Output the [x, y] coordinate of the center of the cell containing the given text.  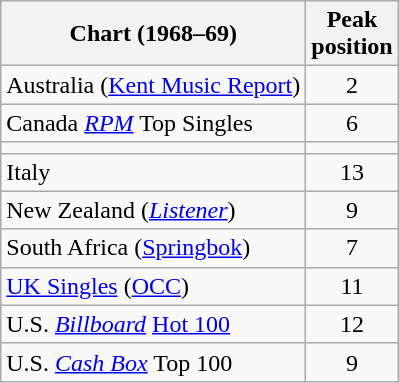
South Africa (Springbok) [154, 248]
Canada RPM Top Singles [154, 123]
U.S. Billboard Hot 100 [154, 324]
2 [352, 85]
13 [352, 172]
11 [352, 286]
Australia (Kent Music Report) [154, 85]
7 [352, 248]
Chart (1968–69) [154, 34]
New Zealand (Listener) [154, 210]
U.S. Cash Box Top 100 [154, 362]
Italy [154, 172]
12 [352, 324]
6 [352, 123]
Peakposition [352, 34]
UK Singles (OCC) [154, 286]
